Capture the cell that displays the provided text and extract its (x, y) central coordinate. 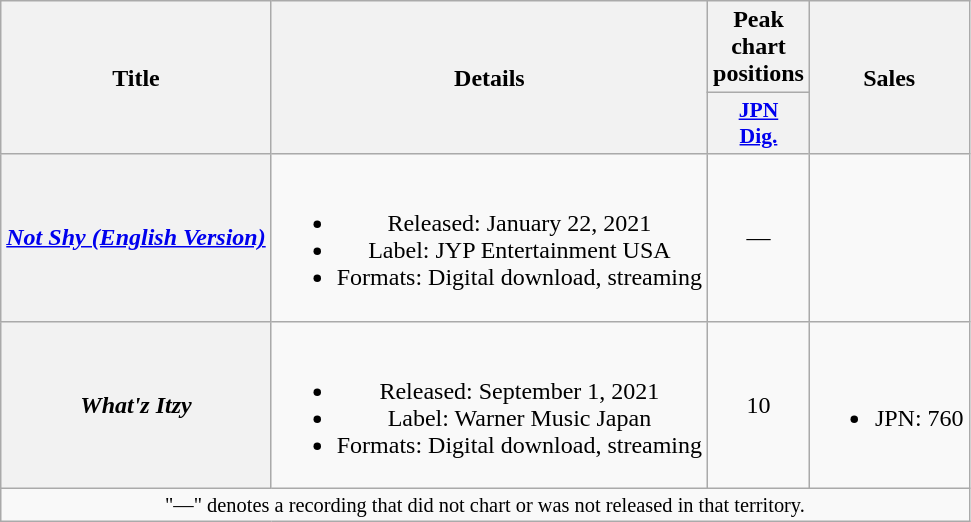
10 (759, 404)
Details (489, 78)
Peak chart positions (759, 47)
JPNDig. (759, 124)
Released: January 22, 2021 Label: JYP Entertainment USAFormats: Digital download, streaming (489, 238)
What'z Itzy (136, 404)
"—" denotes a recording that did not chart or was not released in that territory. (485, 505)
Not Shy (English Version) (136, 238)
JPN: 760 (889, 404)
Sales (889, 78)
Title (136, 78)
— (759, 238)
Released: September 1, 2021 Label: Warner Music JapanFormats: Digital download, streaming (489, 404)
